For the text-containing cell, return its midpoint in (x, y) coordinate format. 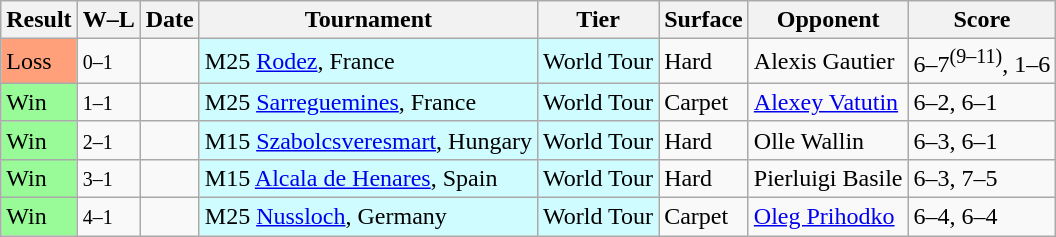
Opponent (828, 20)
6–3, 6–1 (982, 140)
M25 Nussloch, Germany (368, 217)
Pierluigi Basile (828, 178)
Score (982, 20)
Alexis Gautier (828, 62)
0–1 (108, 62)
6–4, 6–4 (982, 217)
M15 Szabolcsveresmart, Hungary (368, 140)
Oleg Prihodko (828, 217)
6–7(9–11), 1–6 (982, 62)
2–1 (108, 140)
Olle Wallin (828, 140)
Alexey Vatutin (828, 102)
6–3, 7–5 (982, 178)
Tier (598, 20)
Result (39, 20)
3–1 (108, 178)
W–L (108, 20)
M25 Sarreguemines, France (368, 102)
Loss (39, 62)
6–2, 6–1 (982, 102)
4–1 (108, 217)
M25 Rodez, France (368, 62)
Tournament (368, 20)
Date (170, 20)
1–1 (108, 102)
Surface (704, 20)
M15 Alcala de Henares, Spain (368, 178)
